Identify which cell holds the provided text, then report its (x, y) central coordinate. 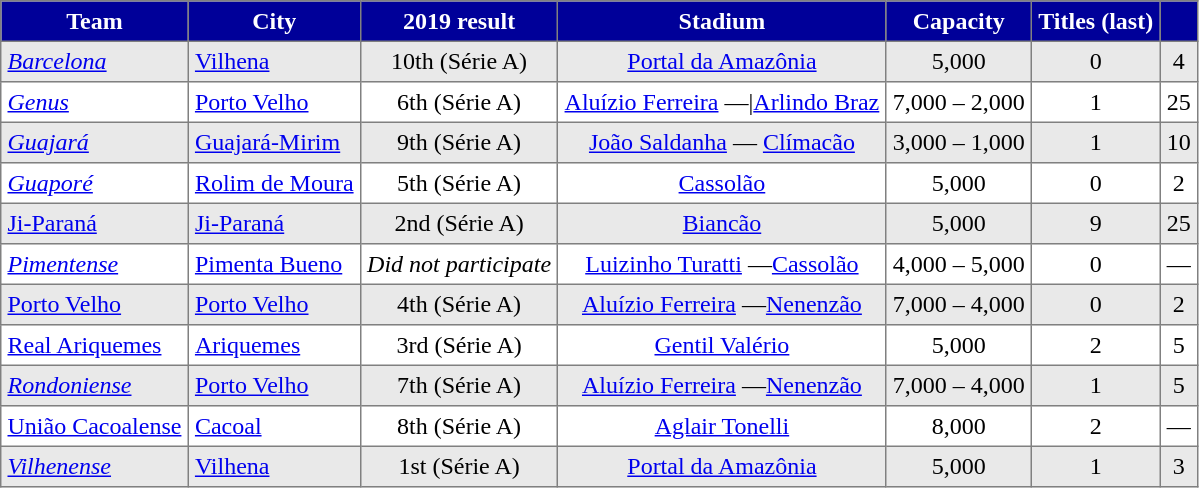
Barcelona (94, 61)
7th (Série A) (458, 385)
João Saldanha — Clímacão (722, 142)
Guaporé (94, 183)
União Cacoalense (94, 426)
2019 result (458, 21)
Genus (94, 102)
Gentil Valério (722, 345)
Cacoal (274, 426)
Vilhenense (94, 466)
Aluízio Ferreira —|Arlindo Braz (722, 102)
4th (Série A) (458, 304)
Guajará (94, 142)
8th (Série A) (458, 426)
3 (1179, 466)
1st (Série A) (458, 466)
Team (94, 21)
Pimentense (94, 264)
Did not participate (458, 264)
Cassolão (722, 183)
5th (Série A) (458, 183)
3rd (Série A) (458, 345)
9 (1096, 223)
9th (Série A) (458, 142)
Biancão (722, 223)
Stadium (722, 21)
City (274, 21)
10th (Série A) (458, 61)
6th (Série A) (458, 102)
7,000 – 2,000 (959, 102)
10 (1179, 142)
Real Ariquemes (94, 345)
8,000 (959, 426)
3,000 – 1,000 (959, 142)
Guajará-Mirim (274, 142)
2nd (Série A) (458, 223)
4,000 – 5,000 (959, 264)
4 (1179, 61)
Titles (last) (1096, 21)
Capacity (959, 21)
Pimenta Bueno (274, 264)
Rolim de Moura (274, 183)
Rondoniense (94, 385)
Luizinho Turatti —Cassolão (722, 264)
Ariquemes (274, 345)
Aglair Tonelli (722, 426)
